Determine the (X, Y) coordinate at the center of the cell enclosing the given text.  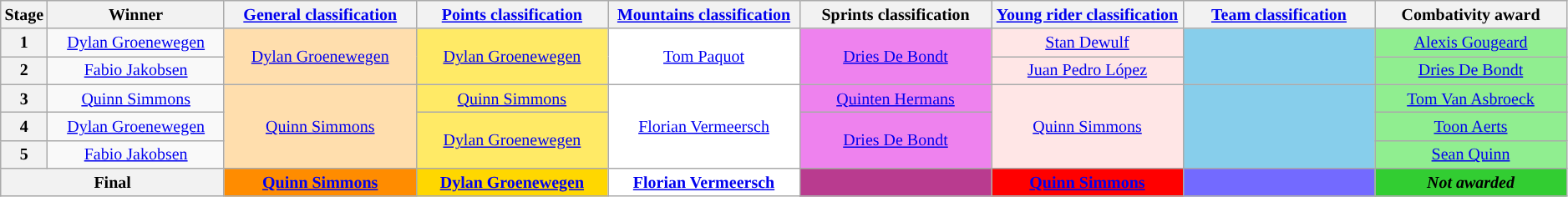
Juan Pedro López (1088, 70)
5 (24, 154)
2 (24, 70)
Not awarded (1471, 182)
Alexis Gougeard (1471, 43)
Mountains classification (704, 15)
Tom Paquot (704, 57)
Points classification (512, 15)
Tom Van Asbroeck (1471, 98)
Stage (24, 15)
Final (113, 182)
Team classification (1279, 15)
3 (24, 98)
Quinten Hermans (896, 98)
Winner (136, 15)
Toon Aerts (1471, 127)
Combativity award (1471, 15)
Sprints classification (896, 15)
1 (24, 43)
Young rider classification (1088, 15)
General classification (320, 15)
Sean Quinn (1471, 154)
Stan Dewulf (1088, 43)
4 (24, 127)
